Locate the cell with the specified text and output its [x, y] center coordinate. 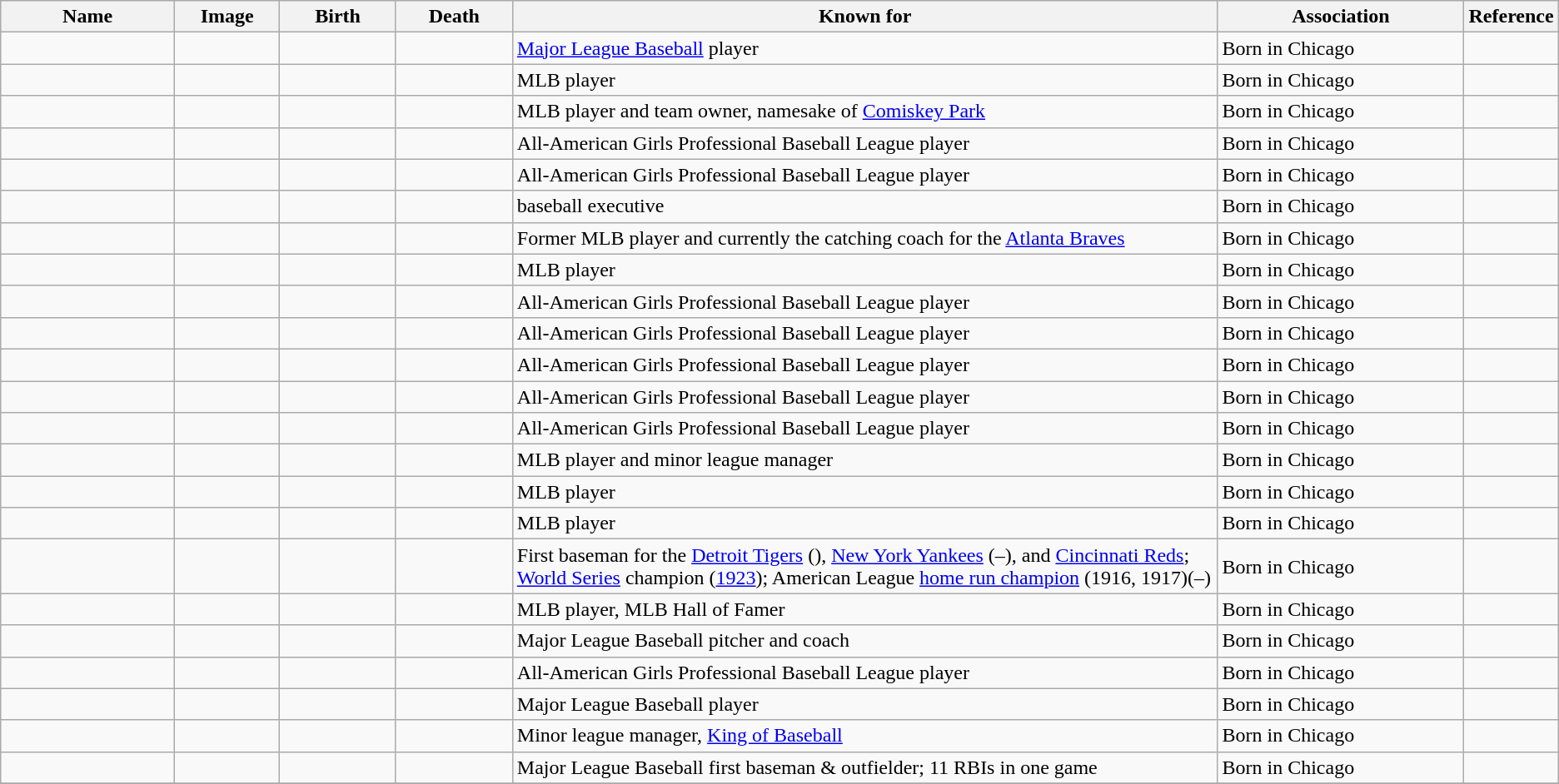
Minor league manager, King of Baseball [864, 736]
Name [88, 17]
Death [454, 17]
Association [1341, 17]
Image [227, 17]
baseball executive [864, 206]
Former MLB player and currently the catching coach for the Atlanta Braves [864, 238]
Birth [338, 17]
Known for [864, 17]
Major League Baseball pitcher and coach [864, 641]
MLB player and team owner, namesake of Comiskey Park [864, 112]
Major League Baseball first baseman & outfielder; 11 RBIs in one game [864, 767]
Reference [1511, 17]
MLB player, MLB Hall of Famer [864, 609]
MLB player and minor league manager [864, 460]
